Locate the cell with the specified text and output its (x, y) center coordinate. 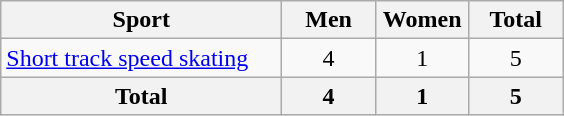
Sport (142, 20)
Men (329, 20)
Short track speed skating (142, 58)
Women (422, 20)
